Return [x, y] of the center of cell containing provided text 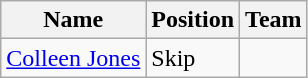
Name [74, 20]
Skip [193, 58]
Colleen Jones [74, 58]
Position [193, 20]
Team [274, 20]
